Determine the [x, y] coordinate at the center of the cell enclosing the given text.  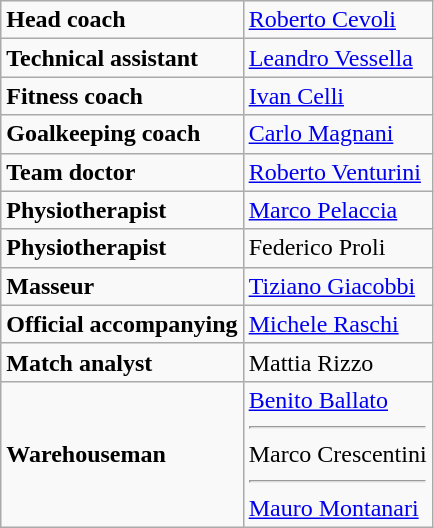
Marco Pelaccia [338, 210]
Carlo Magnani [338, 134]
Team doctor [122, 172]
Head coach [122, 20]
Benito BallatoMarco CrescentiniMauro Montanari [338, 454]
Federico Proli [338, 248]
Tiziano Giacobbi [338, 286]
Match analyst [122, 362]
Official accompanying [122, 324]
Michele Raschi [338, 324]
Mattia Rizzo [338, 362]
Roberto Cevoli [338, 20]
Fitness coach [122, 96]
Ivan Celli [338, 96]
Goalkeeping coach [122, 134]
Masseur [122, 286]
Technical assistant [122, 58]
Leandro Vessella [338, 58]
Warehouseman [122, 454]
Roberto Venturini [338, 172]
